Scan for the cell matching the given text and deliver its [X, Y] coordinate at center. 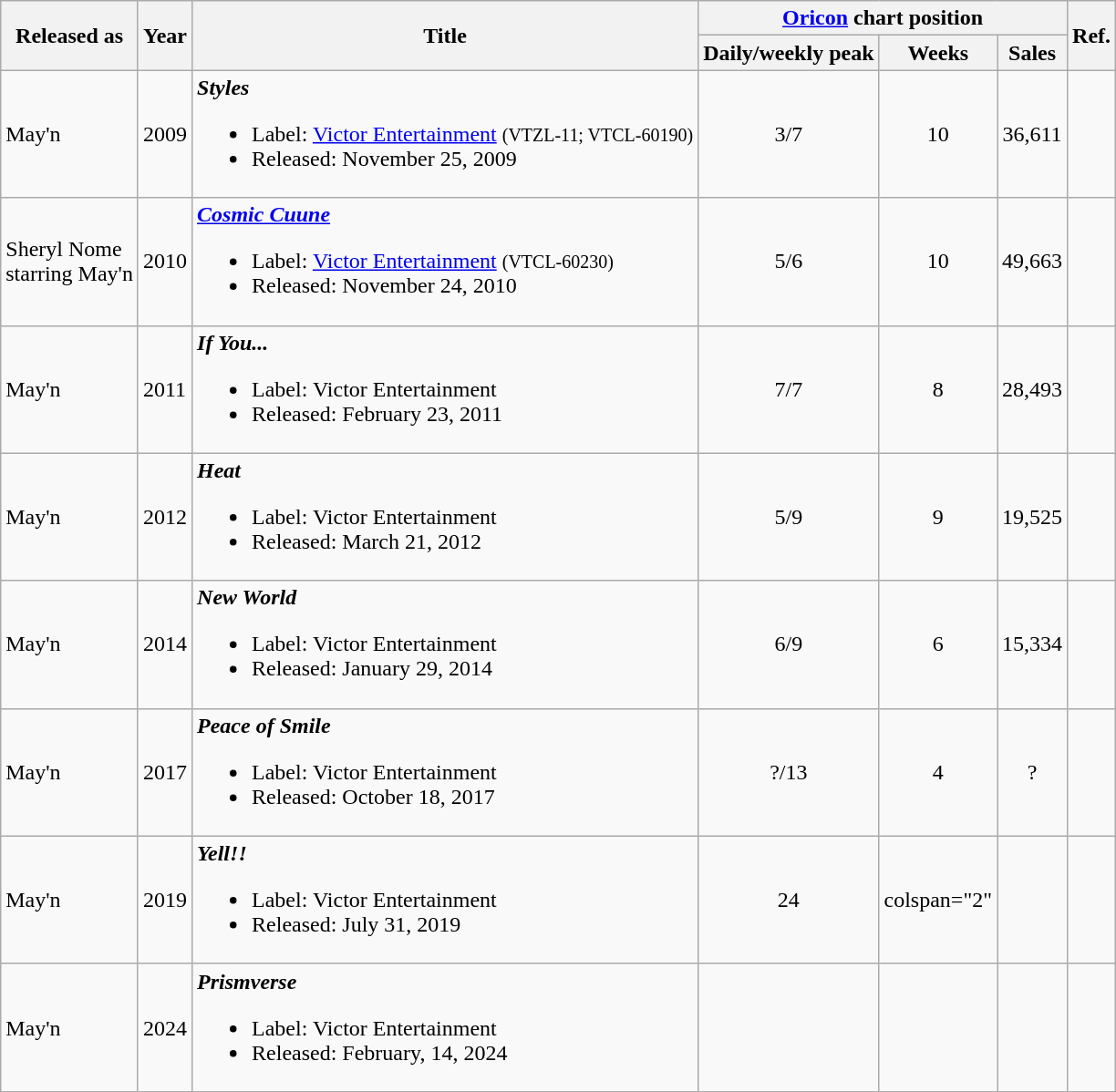
19,525 [1032, 517]
2017 [164, 772]
2024 [164, 1027]
6 [938, 644]
7/7 [789, 389]
2012 [164, 517]
Peace of SmileLabel: Victor EntertainmentReleased: October 18, 2017 [445, 772]
5/6 [789, 262]
StylesLabel: Victor Entertainment (VTZL-11; VTCL-60190)Released: November 25, 2009 [445, 134]
49,663 [1032, 262]
Oricon chart position [883, 18]
If You...Label: Victor EntertainmentReleased: February 23, 2011 [445, 389]
2011 [164, 389]
Weeks [938, 53]
2010 [164, 262]
2014 [164, 644]
28,493 [1032, 389]
5/9 [789, 517]
9 [938, 517]
24 [789, 900]
2009 [164, 134]
Sheryl Nomestarring May'n [69, 262]
Daily/weekly peak [789, 53]
PrismverseLabel: Victor EntertainmentReleased: February, 14, 2024 [445, 1027]
? [1032, 772]
8 [938, 389]
Sales [1032, 53]
Yell!!Label: Victor EntertainmentReleased: July 31, 2019 [445, 900]
6/9 [789, 644]
4 [938, 772]
New WorldLabel: Victor EntertainmentReleased: January 29, 2014 [445, 644]
2019 [164, 900]
36,611 [1032, 134]
Title [445, 36]
Released as [69, 36]
15,334 [1032, 644]
Ref. [1092, 36]
3/7 [789, 134]
Cosmic CuuneLabel: Victor Entertainment (VTCL-60230)Released: November 24, 2010 [445, 262]
HeatLabel: Victor EntertainmentReleased: March 21, 2012 [445, 517]
?/13 [789, 772]
Year [164, 36]
colspan="2" [938, 900]
